Scan for the cell matching the given text and deliver its [x, y] coordinate at center. 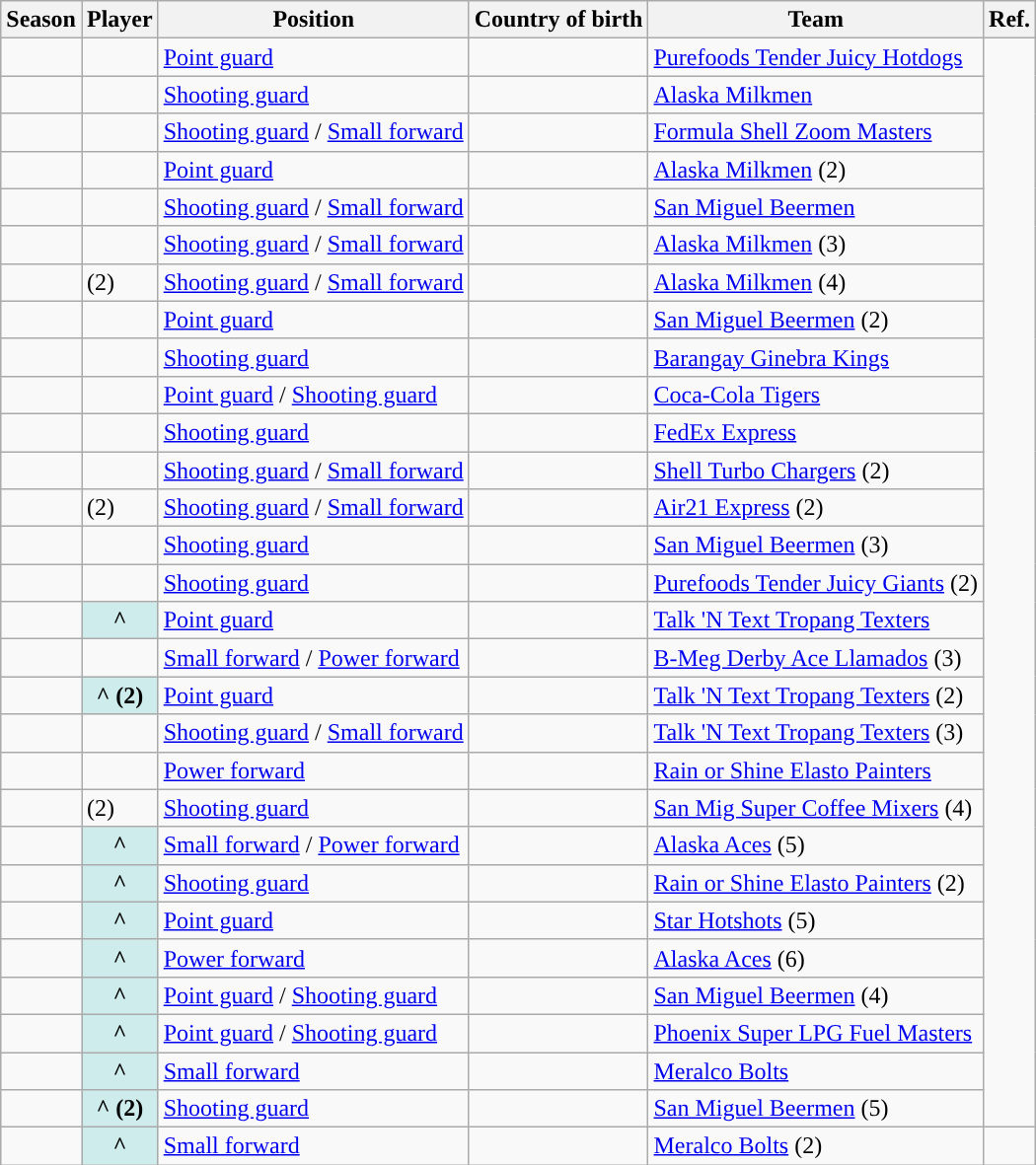
Country of birth [558, 20]
Purefoods Tender Juicy Giants (2) [816, 583]
Coca-Cola Tigers [816, 395]
San Miguel Beermen (5) [816, 1109]
Player [119, 20]
Air21 Express (2) [816, 508]
San Mig Super Coffee Mixers (4) [816, 808]
Formula Shell Zoom Masters [816, 132]
Shell Turbo Chargers (2) [816, 471]
San Miguel Beermen (4) [816, 995]
Star Hotshots (5) [816, 920]
Barangay Ginebra Kings [816, 357]
Talk 'N Text Tropang Texters (2) [816, 695]
San Miguel Beermen [816, 207]
Season [41, 20]
Team [816, 20]
Meralco Bolts [816, 1070]
Talk 'N Text Tropang Texters (3) [816, 733]
Rain or Shine Elasto Painters (2) [816, 883]
Purefoods Tender Juicy Hotdogs [816, 57]
Position [314, 20]
Meralco Bolts (2) [816, 1146]
FedEx Express [816, 432]
San Miguel Beermen (3) [816, 546]
Talk 'N Text Tropang Texters [816, 620]
Alaska Milkmen (3) [816, 245]
Alaska Aces (6) [816, 958]
San Miguel Beermen (2) [816, 320]
Ref. [1010, 20]
Alaska Milkmen (2) [816, 170]
Alaska Milkmen [816, 95]
B-Meg Derby Ace Llamados (3) [816, 658]
Rain or Shine Elasto Painters [816, 770]
Alaska Milkmen (4) [816, 282]
Phoenix Super LPG Fuel Masters [816, 1033]
Alaska Aces (5) [816, 845]
